Return [X, Y] of the center of cell containing provided text 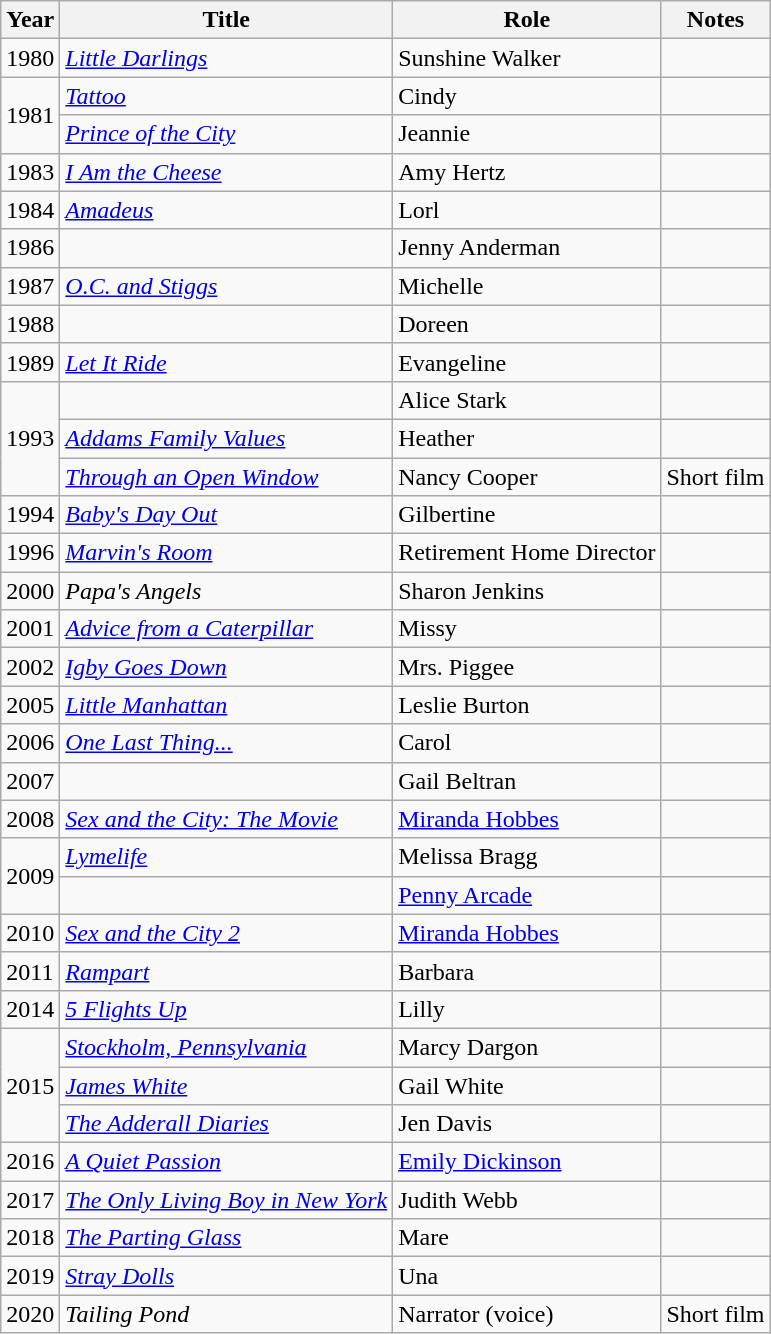
Emily Dickinson [527, 1162]
2014 [30, 1009]
Evangeline [527, 362]
2002 [30, 667]
Nancy Cooper [527, 477]
1994 [30, 515]
Lilly [527, 1009]
Retirement Home Director [527, 553]
1987 [30, 286]
Amadeus [226, 210]
Role [527, 20]
Sharon Jenkins [527, 591]
2019 [30, 1276]
Through an Open Window [226, 477]
Papa's Angels [226, 591]
Addams Family Values [226, 438]
1996 [30, 553]
2011 [30, 971]
2016 [30, 1162]
1988 [30, 324]
2007 [30, 781]
1986 [30, 248]
I Am the Cheese [226, 172]
A Quiet Passion [226, 1162]
Little Manhattan [226, 705]
2010 [30, 933]
Jenny Anderman [527, 248]
Lorl [527, 210]
Cindy [527, 96]
Igby Goes Down [226, 667]
1984 [30, 210]
Carol [527, 743]
Let It Ride [226, 362]
Narrator (voice) [527, 1314]
Tattoo [226, 96]
2008 [30, 819]
Heather [527, 438]
The Adderall Diaries [226, 1124]
1983 [30, 172]
Sex and the City 2 [226, 933]
5 Flights Up [226, 1009]
Baby's Day Out [226, 515]
1981 [30, 115]
Marcy Dargon [527, 1047]
2001 [30, 629]
James White [226, 1085]
Advice from a Caterpillar [226, 629]
2006 [30, 743]
Missy [527, 629]
2018 [30, 1238]
2000 [30, 591]
2015 [30, 1085]
Gail Beltran [527, 781]
2005 [30, 705]
Year [30, 20]
Judith Webb [527, 1200]
Leslie Burton [527, 705]
The Parting Glass [226, 1238]
Una [527, 1276]
Little Darlings [226, 58]
Notes [716, 20]
Alice Stark [527, 400]
Melissa Bragg [527, 857]
Penny Arcade [527, 895]
Jen Davis [527, 1124]
The Only Living Boy in New York [226, 1200]
Stray Dolls [226, 1276]
O.C. and Stiggs [226, 286]
Barbara [527, 971]
Doreen [527, 324]
Title [226, 20]
Gail White [527, 1085]
Amy Hertz [527, 172]
One Last Thing... [226, 743]
Jeannie [527, 134]
2017 [30, 1200]
Sunshine Walker [527, 58]
2009 [30, 876]
Prince of the City [226, 134]
Rampart [226, 971]
Gilbertine [527, 515]
Marvin's Room [226, 553]
Lymelife [226, 857]
Stockholm, Pennsylvania [226, 1047]
1980 [30, 58]
2020 [30, 1314]
1989 [30, 362]
Mrs. Piggee [527, 667]
Tailing Pond [226, 1314]
Michelle [527, 286]
1993 [30, 438]
Mare [527, 1238]
Sex and the City: The Movie [226, 819]
